Search for the cell housing the specified text and yield its [X, Y] center coordinate. 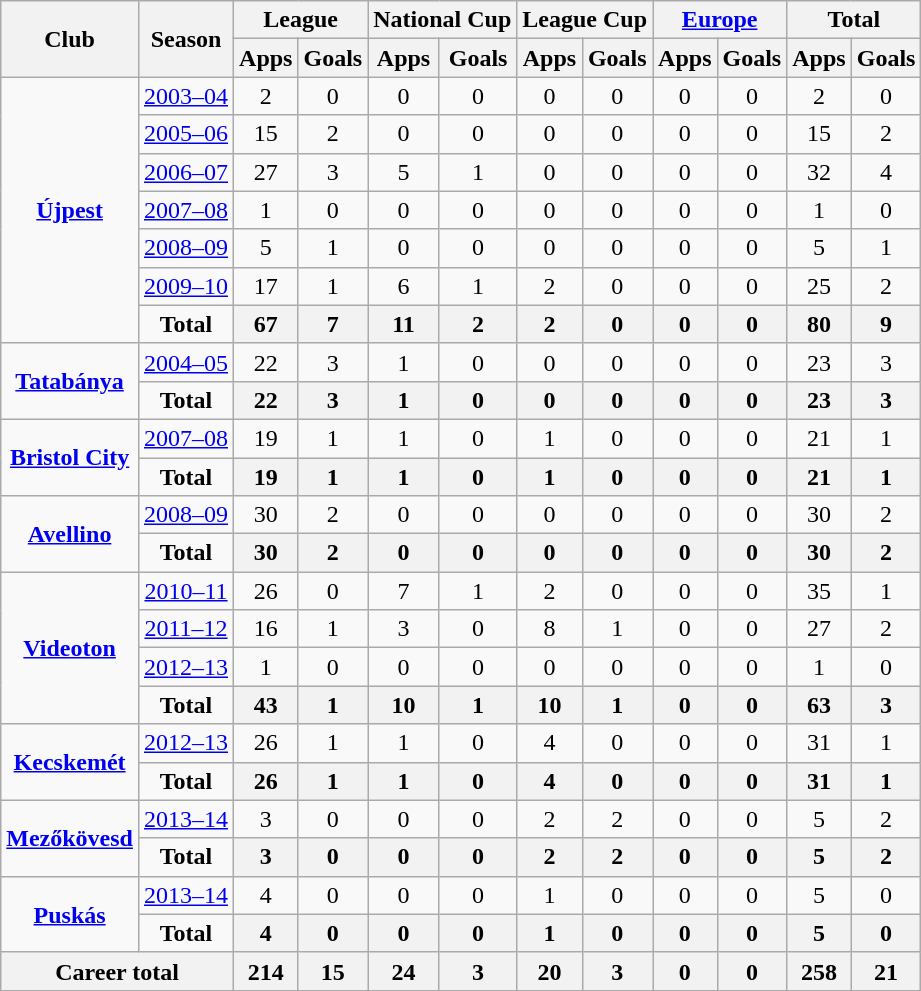
Újpest [70, 210]
2006–07 [186, 172]
Club [70, 39]
2005–06 [186, 134]
Season [186, 39]
2004–05 [186, 362]
2010–11 [186, 591]
Videoton [70, 648]
20 [550, 971]
8 [550, 629]
17 [266, 286]
2009–10 [186, 286]
Europe [720, 20]
Mezőkövesd [70, 838]
Bristol City [70, 457]
80 [819, 324]
League Cup [585, 20]
11 [404, 324]
Kecskemét [70, 762]
35 [819, 591]
Tatabánya [70, 381]
214 [266, 971]
25 [819, 286]
16 [266, 629]
National Cup [442, 20]
Avellino [70, 534]
Puskás [70, 914]
League [301, 20]
24 [404, 971]
63 [819, 705]
67 [266, 324]
6 [404, 286]
2003–04 [186, 96]
43 [266, 705]
9 [886, 324]
258 [819, 971]
32 [819, 172]
Career total [118, 971]
2011–12 [186, 629]
